Identify which cell holds the provided text, then report its [x, y] central coordinate. 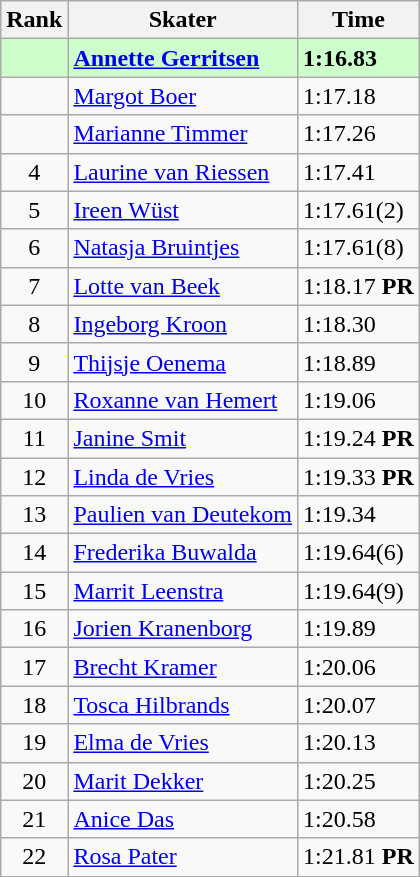
1:20.58 [359, 819]
19 [34, 743]
10 [34, 400]
1:16.83 [359, 58]
Ireen Wüst [183, 210]
Thijsje Oenema [183, 362]
1:17.18 [359, 96]
Brecht Kramer [183, 667]
Rosa Pater [183, 857]
21 [34, 819]
1:18.89 [359, 362]
1:18.30 [359, 324]
Laurine van Riessen [183, 172]
22 [34, 857]
Ingeborg Kroon [183, 324]
Lotte van Beek [183, 286]
Janine Smit [183, 438]
1:17.26 [359, 134]
1:17.61(8) [359, 248]
1:19.64(9) [359, 591]
8 [34, 324]
1:19.64(6) [359, 553]
7 [34, 286]
13 [34, 515]
1:19.24 PR [359, 438]
Margot Boer [183, 96]
Marianne Timmer [183, 134]
Linda de Vries [183, 477]
1:19.06 [359, 400]
Marrit Leenstra [183, 591]
9 [34, 362]
1:19.89 [359, 629]
17 [34, 667]
1:20.13 [359, 743]
1:21.81 PR [359, 857]
Rank [34, 20]
1:20.06 [359, 667]
15 [34, 591]
1:20.25 [359, 781]
20 [34, 781]
Anice Das [183, 819]
12 [34, 477]
4 [34, 172]
Frederika Buwalda [183, 553]
1:17.61(2) [359, 210]
14 [34, 553]
1:18.17 PR [359, 286]
6 [34, 248]
1:17.41 [359, 172]
Jorien Kranenborg [183, 629]
Elma de Vries [183, 743]
1:20.07 [359, 705]
Paulien van Deutekom [183, 515]
Marit Dekker [183, 781]
1:19.34 [359, 515]
18 [34, 705]
Tosca Hilbrands [183, 705]
Annette Gerritsen [183, 58]
16 [34, 629]
Skater [183, 20]
1:19.33 PR [359, 477]
11 [34, 438]
5 [34, 210]
Roxanne van Hemert [183, 400]
Time [359, 20]
Natasja Bruintjes [183, 248]
